Return the [X, Y] coordinate for the center point of the cell that contains the specified text.  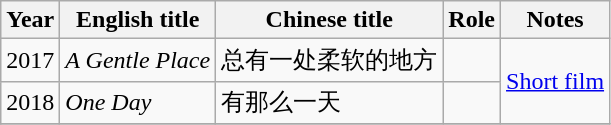
One Day [138, 102]
Role [472, 20]
有那么一天 [330, 102]
Notes [556, 20]
总有一处柔软的地方 [330, 60]
A Gentle Place [138, 60]
2018 [30, 102]
English title [138, 20]
Short film [556, 82]
2017 [30, 60]
Year [30, 20]
Chinese title [330, 20]
